Locate the cell with the specified text and output its [X, Y] center coordinate. 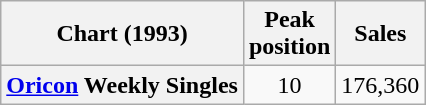
Chart (1993) [122, 34]
Peakposition [289, 34]
10 [289, 85]
Sales [380, 34]
Oricon Weekly Singles [122, 85]
176,360 [380, 85]
